Determine the (x, y) coordinate at the center of the cell enclosing the given text.  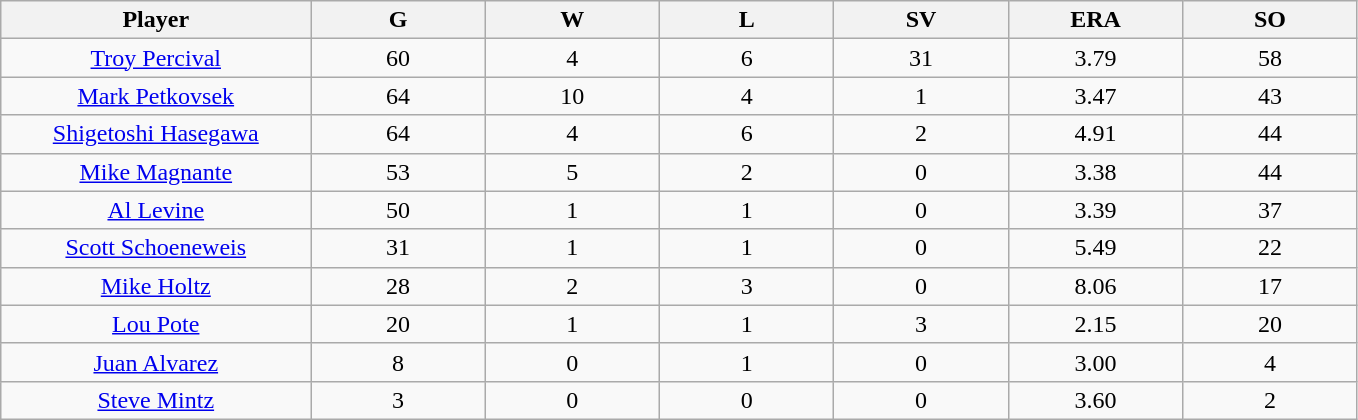
Steve Mintz (156, 400)
L (747, 20)
58 (1270, 58)
Mike Magnante (156, 172)
SO (1270, 20)
W (572, 20)
8 (398, 362)
22 (1270, 248)
Lou Pote (156, 324)
ERA (1095, 20)
3.60 (1095, 400)
Mike Holtz (156, 286)
3.79 (1095, 58)
Mark Petkovsek (156, 96)
5.49 (1095, 248)
50 (398, 210)
10 (572, 96)
43 (1270, 96)
4.91 (1095, 134)
G (398, 20)
2.15 (1095, 324)
Troy Percival (156, 58)
60 (398, 58)
SV (921, 20)
Scott Schoeneweis (156, 248)
37 (1270, 210)
3.00 (1095, 362)
Shigetoshi Hasegawa (156, 134)
Player (156, 20)
3.38 (1095, 172)
53 (398, 172)
3.39 (1095, 210)
Juan Alvarez (156, 362)
5 (572, 172)
Al Levine (156, 210)
8.06 (1095, 286)
17 (1270, 286)
3.47 (1095, 96)
28 (398, 286)
